Extract the [x, y] coordinate from the center of the cell holding the provided text.  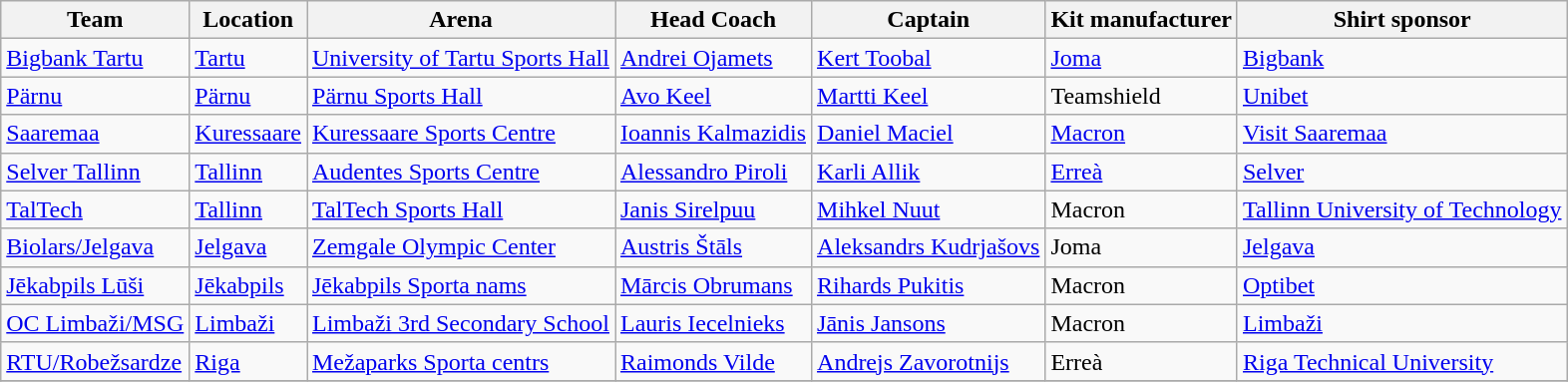
Limbaži 3rd Secondary School [461, 323]
Selver Tallinn [96, 172]
Team [96, 20]
Mežaparks Sporta centrs [461, 361]
Mārcis Obrumans [712, 285]
Kit manufacturer [1141, 20]
University of Tartu Sports Hall [461, 58]
Selver [1402, 172]
Karli Allik [929, 172]
Ioannis Kalmazidis [712, 134]
Arena [461, 20]
Location [248, 20]
Avo Keel [712, 96]
Kuressaare [248, 134]
Bigbank Tartu [96, 58]
TalTech Sports Hall [461, 209]
Tallinn University of Technology [1402, 209]
Jēkabpils [248, 285]
RTU/Robežsardze [96, 361]
Audentes Sports Centre [461, 172]
Riga [248, 361]
Austris Štāls [712, 247]
Head Coach [712, 20]
Alessandro Piroli [712, 172]
TalTech [96, 209]
Kert Toobal [929, 58]
Visit Saaremaa [1402, 134]
Andrei Ojamets [712, 58]
Tartu [248, 58]
Riga Technical University [1402, 361]
Shirt sponsor [1402, 20]
Martti Keel [929, 96]
Optibet [1402, 285]
Jēkabpils Lūši [96, 285]
Kuressaare Sports Centre [461, 134]
Raimonds Vilde [712, 361]
Pärnu Sports Hall [461, 96]
Lauris Iecelnieks [712, 323]
Daniel Maciel [929, 134]
OC Limbaži/MSG [96, 323]
Mihkel Nuut [929, 209]
Teamshield [1141, 96]
Rihards Pukitis [929, 285]
Bigbank [1402, 58]
Jānis Jansons [929, 323]
Saaremaa [96, 134]
Biolars/Jelgava [96, 247]
Aleksandrs Kudrjašovs [929, 247]
Zemgale Olympic Center [461, 247]
Unibet [1402, 96]
Andrejs Zavorotnijs [929, 361]
Captain [929, 20]
Jēkabpils Sporta nams [461, 285]
Janis Sirelpuu [712, 209]
